Identify which cell holds the provided text, then report its (x, y) central coordinate. 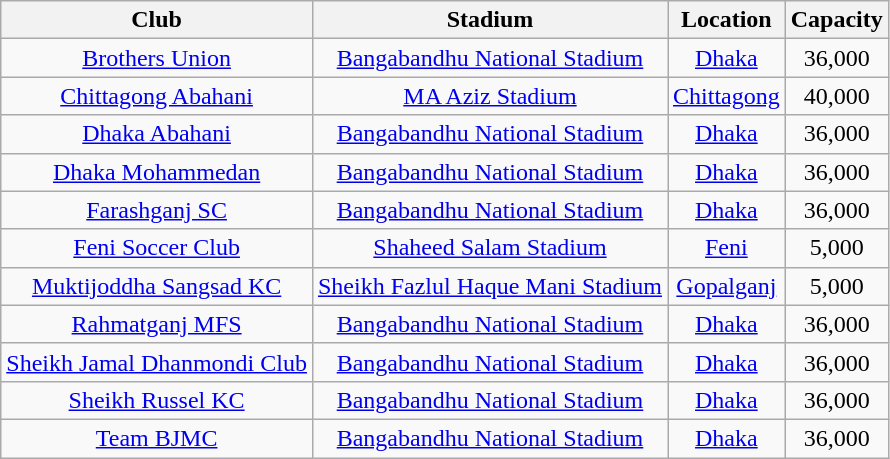
Club (157, 20)
Shaheed Salam Stadium (490, 248)
Sheikh Russel KC (157, 400)
40,000 (836, 96)
Gopalganj (727, 286)
Sheikh Jamal Dhanmondi Club (157, 362)
Dhaka Mohammedan (157, 172)
MA Aziz Stadium (490, 96)
Dhaka Abahani (157, 134)
Feni Soccer Club (157, 248)
Rahmatganj MFS (157, 324)
Farashganj SC (157, 210)
Sheikh Fazlul Haque Mani Stadium (490, 286)
Muktijoddha Sangsad KC (157, 286)
Stadium (490, 20)
Location (727, 20)
Brothers Union (157, 58)
Chittagong Abahani (157, 96)
Feni (727, 248)
Chittagong (727, 96)
Team BJMC (157, 438)
Capacity (836, 20)
